For the text-containing cell, return its midpoint in (X, Y) coordinate format. 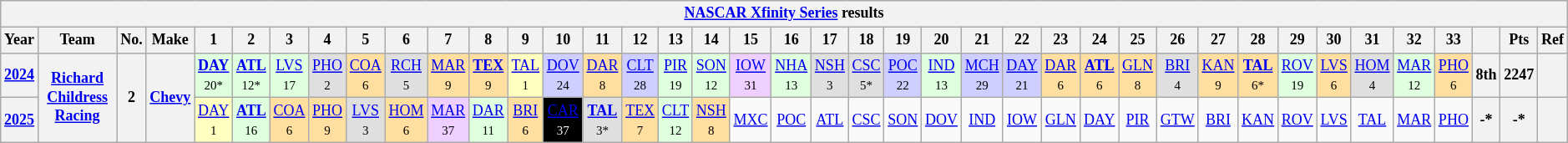
SON (903, 120)
2024 (20, 75)
7 (448, 40)
12 (640, 40)
PHO2 (327, 75)
LVS3 (366, 120)
MCH29 (982, 75)
BRI (1218, 120)
Team (77, 40)
2025 (20, 120)
6 (406, 40)
SON12 (711, 75)
DAR6 (1060, 75)
DAR11 (489, 120)
13 (675, 40)
8th (1486, 75)
33 (1454, 40)
RCH5 (406, 75)
CLT28 (640, 75)
11 (603, 40)
BRI6 (525, 120)
HOM6 (406, 120)
9 (525, 40)
GLN8 (1138, 75)
MXC (751, 120)
NSH3 (830, 75)
TAL6* (1258, 75)
20 (942, 40)
KAN9 (1218, 75)
CSC (867, 120)
18 (867, 40)
Year (20, 40)
25 (1138, 40)
No. (132, 40)
BRI4 (1177, 75)
ROV (1297, 120)
ROV19 (1297, 75)
DAY1 (214, 120)
30 (1334, 40)
32 (1414, 40)
CAR37 (563, 120)
2247 (1520, 75)
27 (1218, 40)
ATL12* (251, 75)
ATL6 (1100, 75)
Ref (1553, 40)
POC (792, 120)
21 (982, 40)
MAR12 (1414, 75)
IND (982, 120)
31 (1373, 40)
4 (327, 40)
15 (751, 40)
LVS6 (1334, 75)
8 (489, 40)
23 (1060, 40)
MAR37 (448, 120)
16 (792, 40)
POC22 (903, 75)
TAL (1373, 120)
DOV (942, 120)
DAY21 (1022, 75)
5 (366, 40)
IND13 (942, 75)
17 (830, 40)
KAN (1258, 120)
IOW (1022, 120)
HOM4 (1373, 75)
NSH8 (711, 120)
LVS17 (289, 75)
PHO9 (327, 120)
Make (170, 40)
1 (214, 40)
24 (1100, 40)
LVS (1334, 120)
19 (903, 40)
NHA13 (792, 75)
22 (1022, 40)
NASCAR Xfinity Series results (784, 13)
3 (289, 40)
PIR19 (675, 75)
DAY (1100, 120)
TEX7 (640, 120)
14 (711, 40)
GLN (1060, 120)
TAL1 (525, 75)
GTW (1177, 120)
PIR (1138, 120)
IOW31 (751, 75)
DAY20* (214, 75)
26 (1177, 40)
ATL (830, 120)
CSC5* (867, 75)
ATL16 (251, 120)
Chevy (170, 97)
Pts (1520, 40)
MAR (1414, 120)
PHO6 (1454, 75)
MAR9 (448, 75)
CLT12 (675, 120)
Richard Childress Racing (77, 97)
TAL3* (603, 120)
29 (1297, 40)
28 (1258, 40)
DAR8 (603, 75)
DOV24 (563, 75)
10 (563, 40)
TEX9 (489, 75)
PHO (1454, 120)
